Provide the (X, Y) coordinate of the cell's center where the given text is located.  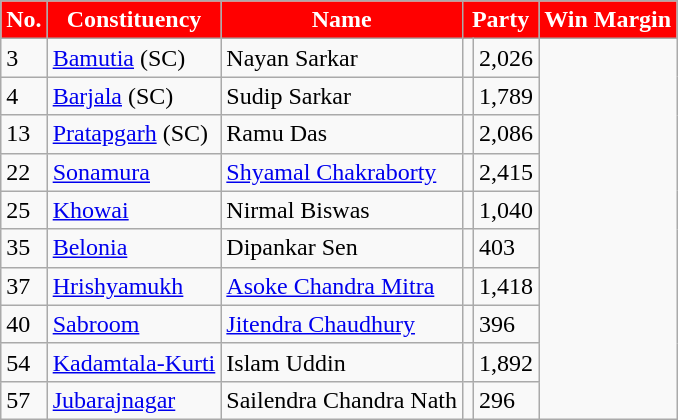
Shyamal Chakraborty (342, 172)
Sabroom (134, 324)
3 (24, 58)
Name (342, 20)
37 (24, 286)
Jubarajnagar (134, 400)
Barjala (SC) (134, 96)
2,026 (506, 58)
396 (506, 324)
Sonamura (134, 172)
Kadamtala-Kurti (134, 362)
1,418 (506, 286)
2,415 (506, 172)
54 (24, 362)
1,789 (506, 96)
403 (506, 248)
Constituency (134, 20)
Jitendra Chaudhury (342, 324)
40 (24, 324)
Asoke Chandra Mitra (342, 286)
1,040 (506, 210)
Sudip Sarkar (342, 96)
Win Margin (608, 20)
1,892 (506, 362)
Khowai (134, 210)
13 (24, 134)
Sailendra Chandra Nath (342, 400)
Hrishyamukh (134, 286)
No. (24, 20)
Bamutia (SC) (134, 58)
57 (24, 400)
4 (24, 96)
25 (24, 210)
22 (24, 172)
2,086 (506, 134)
Islam Uddin (342, 362)
Pratapgarh (SC) (134, 134)
Nayan Sarkar (342, 58)
35 (24, 248)
Belonia (134, 248)
Dipankar Sen (342, 248)
Party (500, 20)
296 (506, 400)
Nirmal Biswas (342, 210)
Ramu Das (342, 134)
